Return (X, Y) of the center of cell containing provided text 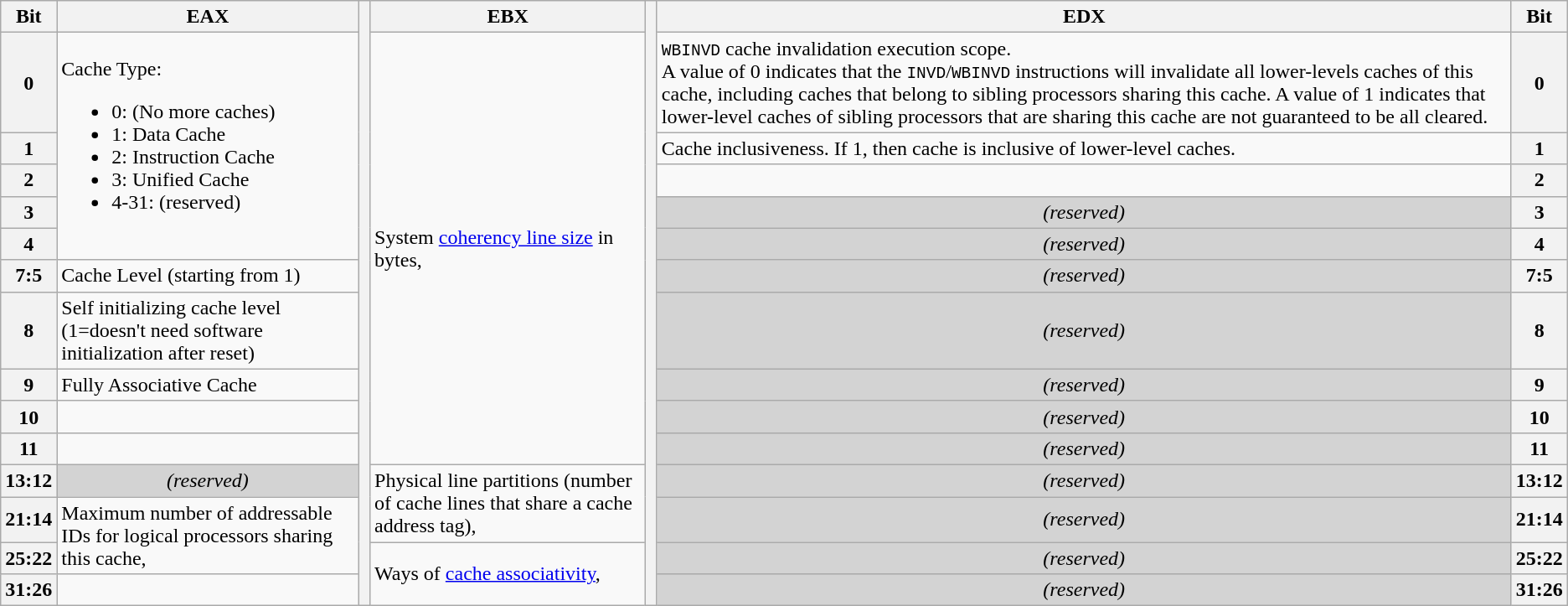
Maximum number of addressable IDs for logical processors sharing this cache, (208, 535)
EAX (208, 17)
Cache Level (starting from 1) (208, 276)
EDX (1084, 17)
Self initializing cache level (1=doesn't need software initialization after reset) (208, 330)
Ways of cache associativity, (508, 573)
Fully Associative Cache (208, 385)
Physical line partitions (number of cache lines that share a cache address tag), (508, 503)
EBX (508, 17)
Cache Type:0: (No more caches)1: Data Cache2: Instruction Cache3: Unified Cache4-31: (reserved) (208, 146)
System coherency line size in bytes, (508, 249)
Cache inclusiveness. If 1, then cache is inclusive of lower-level caches. (1084, 148)
